Output the (X, Y) coordinate of the center of the cell containing the given text.  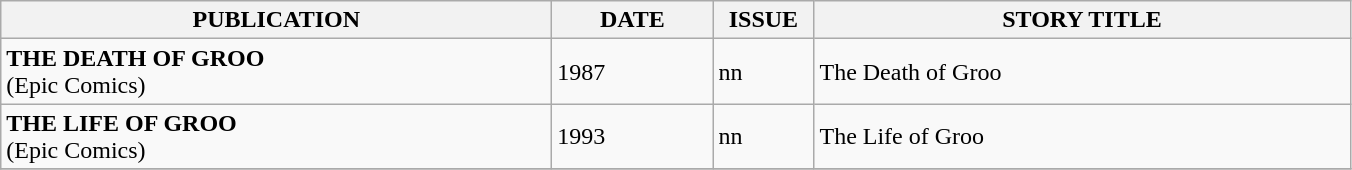
DATE (632, 20)
THE LIFE OF GROO(Epic Comics) (276, 136)
1993 (632, 136)
The Death of Groo (1082, 72)
ISSUE (764, 20)
1987 (632, 72)
STORY TITLE (1082, 20)
The Life of Groo (1082, 136)
THE DEATH OF GROO(Epic Comics) (276, 72)
PUBLICATION (276, 20)
